Return (x, y) of the center of cell containing provided text 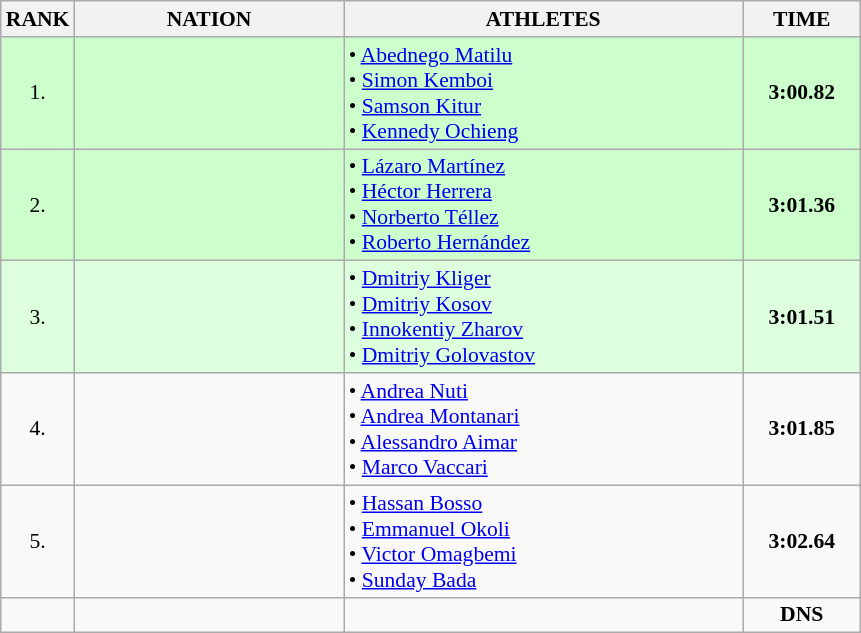
3:00.82 (802, 93)
2. (38, 205)
3:01.36 (802, 205)
5. (38, 541)
3:01.85 (802, 429)
• Lázaro Martínez• Héctor Herrera• Norberto Téllez• Roberto Hernández (544, 205)
• Dmitriy Kliger• Dmitriy Kosov• Innokentiy Zharov• Dmitriy Golovastov (544, 317)
DNS (802, 615)
• Hassan Bosso• Emmanuel Okoli• Victor Omagbemi• Sunday Bada (544, 541)
3:01.51 (802, 317)
ATHLETES (544, 19)
3. (38, 317)
3:02.64 (802, 541)
RANK (38, 19)
4. (38, 429)
• Andrea Nuti• Andrea Montanari• Alessandro Aimar• Marco Vaccari (544, 429)
• Abednego Matilu• Simon Kemboi• Samson Kitur• Kennedy Ochieng (544, 93)
NATION (208, 19)
1. (38, 93)
TIME (802, 19)
